Detect which cell encompasses the target text, then output its [x, y] center coordinate. 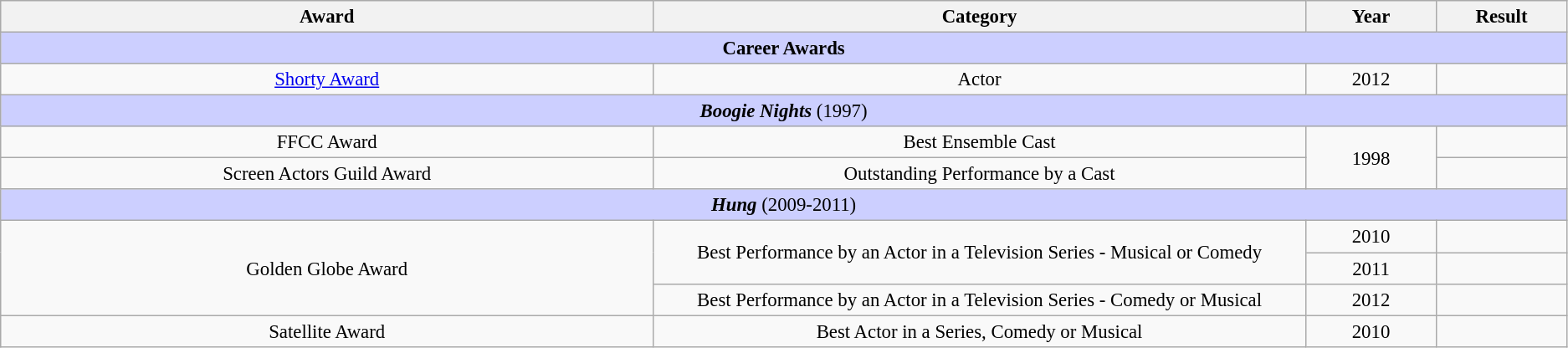
FFCC Award [327, 142]
Shorty Award [327, 79]
Best Performance by an Actor in a Television Series - Musical or Comedy [980, 253]
Golden Globe Award [327, 268]
Hung (2009-2011) [784, 205]
Category [980, 17]
1998 [1371, 157]
Satellite Award [327, 331]
Actor [980, 79]
Best Performance by an Actor in a Television Series - Comedy or Musical [980, 299]
Best Actor in a Series, Comedy or Musical [980, 331]
Year [1371, 17]
Award [327, 17]
Outstanding Performance by a Cast [980, 174]
Result [1501, 17]
2011 [1371, 269]
Boogie Nights (1997) [784, 111]
Best Ensemble Cast [980, 142]
Screen Actors Guild Award [327, 174]
Career Awards [784, 49]
